From the cell containing the given text, extract its center point as [x, y] coordinate. 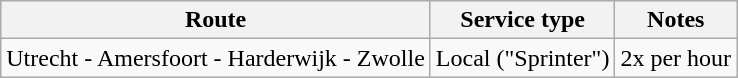
2x per hour [676, 58]
Service type [522, 20]
Utrecht - Amersfoort - Harderwijk - Zwolle [216, 58]
Notes [676, 20]
Local ("Sprinter") [522, 58]
Route [216, 20]
